Provide the (X, Y) coordinate of the cell's center where the given text is located.  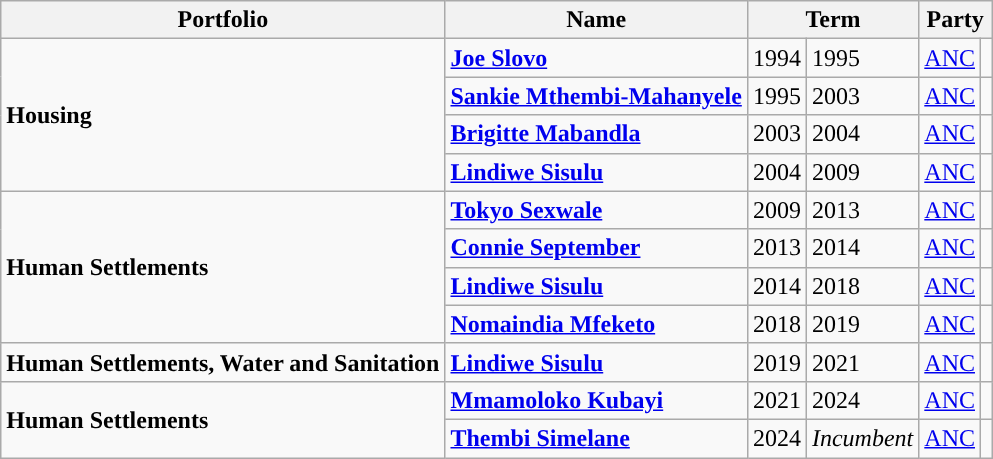
Tokyo Sexwale (596, 210)
Incumbent (862, 438)
Joe Slovo (596, 58)
Sankie Mthembi-Mahanyele (596, 96)
Party (956, 20)
Human Settlements, Water and Sanitation (223, 362)
Housing (223, 115)
Name (596, 20)
Brigitte Mabandla (596, 134)
Nomaindia Mfeketo (596, 324)
1994 (776, 58)
Portfolio (223, 20)
Mmamoloko Kubayi (596, 400)
Thembi Simelane (596, 438)
Term (832, 20)
Connie September (596, 248)
